Provide the (X, Y) coordinate of the cell's center where the given text is located.  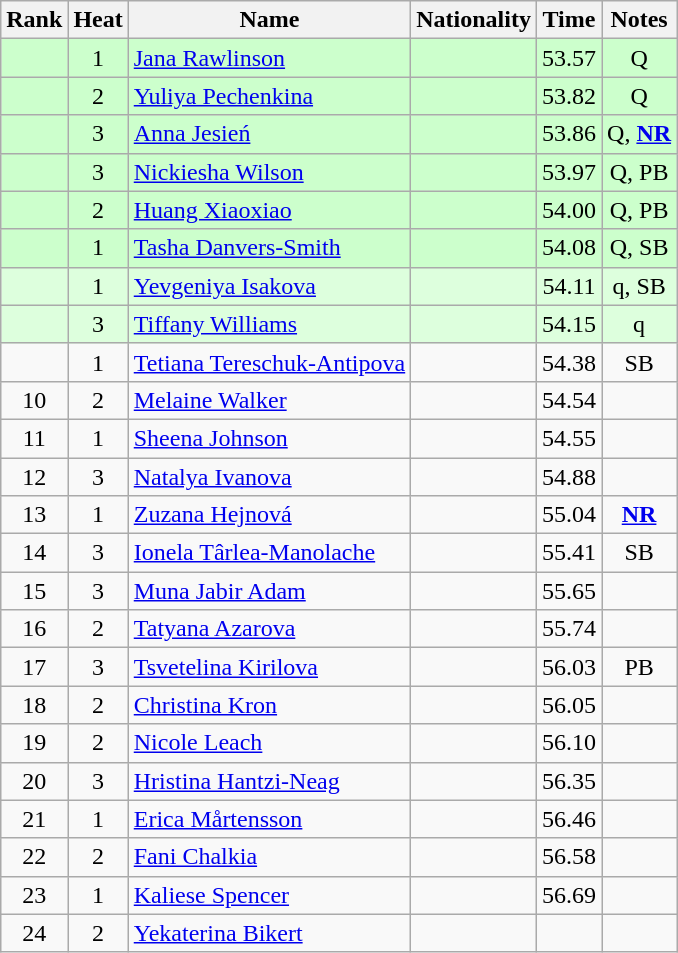
Hristina Hantzi-Neag (269, 781)
Erica Mårtensson (269, 819)
Tsvetelina Kirilova (269, 667)
55.74 (568, 629)
54.11 (568, 286)
PB (640, 667)
56.35 (568, 781)
Anna Jesień (269, 134)
Fani Chalkia (269, 857)
Sheena Johnson (269, 438)
Kaliese Spencer (269, 895)
56.03 (568, 667)
Q, NR (640, 134)
Tasha Danvers-Smith (269, 248)
Natalya Ivanova (269, 477)
Zuzana Hejnová (269, 515)
Nickiesha Wilson (269, 172)
54.88 (568, 477)
24 (34, 933)
Jana Rawlinson (269, 58)
NR (640, 515)
22 (34, 857)
56.05 (568, 705)
Ionela Târlea-Manolache (269, 553)
56.58 (568, 857)
53.86 (568, 134)
53.57 (568, 58)
Notes (640, 20)
Tatyana Azarova (269, 629)
Name (269, 20)
Yevgeniya Isakova (269, 286)
11 (34, 438)
Nicole Leach (269, 743)
19 (34, 743)
55.65 (568, 591)
Tiffany Williams (269, 324)
Melaine Walker (269, 400)
13 (34, 515)
Christina Kron (269, 705)
54.15 (568, 324)
Yekaterina Bikert (269, 933)
Tetiana Tereschuk-Antipova (269, 362)
55.41 (568, 553)
Muna Jabir Adam (269, 591)
56.69 (568, 895)
20 (34, 781)
10 (34, 400)
18 (34, 705)
54.08 (568, 248)
Huang Xiaoxiao (269, 210)
Nationality (474, 20)
56.46 (568, 819)
q (640, 324)
55.04 (568, 515)
16 (34, 629)
14 (34, 553)
Time (568, 20)
23 (34, 895)
53.97 (568, 172)
12 (34, 477)
Q, SB (640, 248)
54.38 (568, 362)
17 (34, 667)
54.55 (568, 438)
Yuliya Pechenkina (269, 96)
54.54 (568, 400)
53.82 (568, 96)
56.10 (568, 743)
Heat (98, 20)
Rank (34, 20)
q, SB (640, 286)
15 (34, 591)
54.00 (568, 210)
21 (34, 819)
